Return the (X, Y) coordinate for the center point of the cell that contains the specified text.  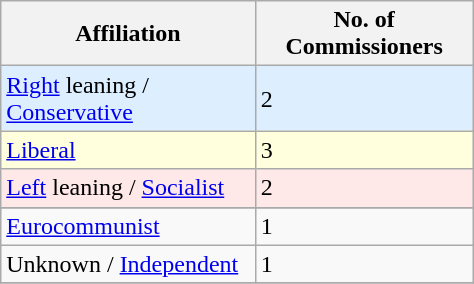
Affiliation (128, 34)
Right leaning / Conservative (128, 98)
Liberal (128, 150)
Unknown / Independent (128, 264)
Eurocommunist (128, 226)
3 (364, 150)
No. of Commissioners (364, 34)
Left leaning / Socialist (128, 188)
